Return (X, Y) of the center of cell containing provided text 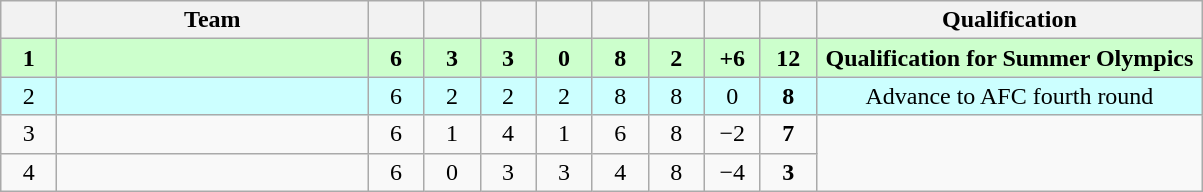
Qualification (1009, 20)
+6 (732, 58)
Qualification for Summer Olympics (1009, 58)
Team (212, 20)
7 (788, 134)
12 (788, 58)
−2 (732, 134)
Advance to AFC fourth round (1009, 96)
−4 (732, 172)
